Scan for the cell matching the given text and deliver its (x, y) coordinate at center. 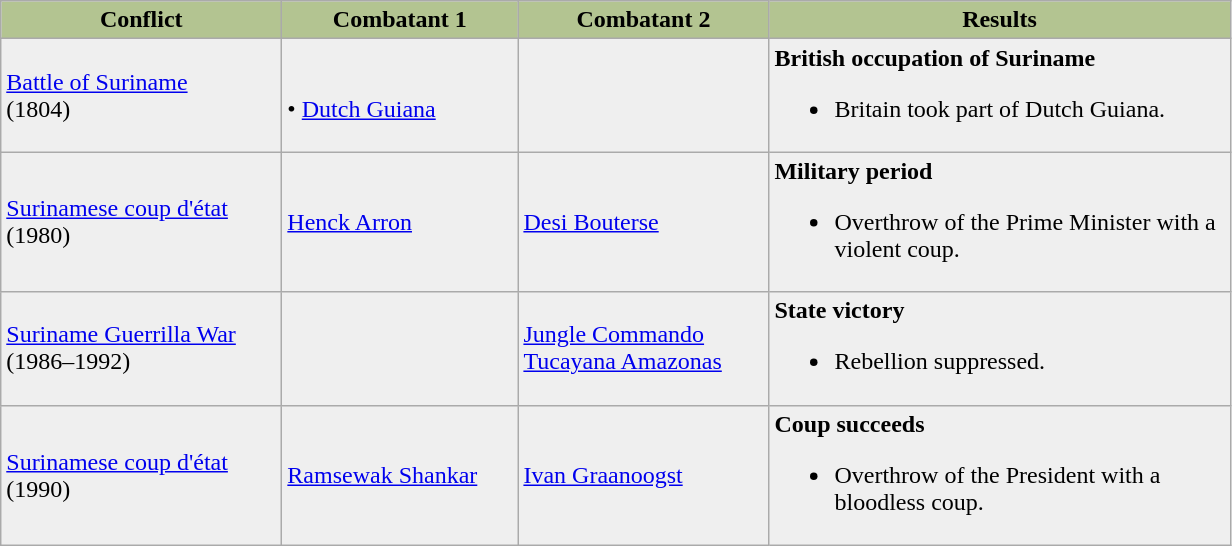
Combatant 2 (644, 20)
Ramsewak Shankar (400, 475)
Combatant 1 (400, 20)
Results (1000, 20)
Battle of Suriname(1804) (142, 96)
Ivan Graanoogst (644, 475)
Surinamese coup d'état(1980) (142, 222)
Coup succeedsOverthrow of the President with a bloodless coup. (1000, 475)
Jungle CommandoTucayana Amazonas (644, 348)
• Dutch Guiana (400, 96)
British occupation of SurinameBritain took part of Dutch Guiana. (1000, 96)
Military periodOverthrow of the Prime Minister with a violent coup. (1000, 222)
Desi Bouterse (644, 222)
Suriname Guerrilla War(1986–1992) (142, 348)
Surinamese coup d'état(1990) (142, 475)
Conflict (142, 20)
State victoryRebellion suppressed. (1000, 348)
Henck Arron (400, 222)
